Provide the (X, Y) coordinate of the cell's center where the given text is located.  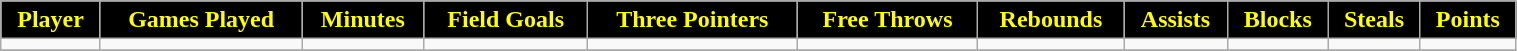
Rebounds (1051, 20)
Blocks (1278, 20)
Points (1468, 20)
Games Played (200, 20)
Player (51, 20)
Free Throws (888, 20)
Three Pointers (692, 20)
Steals (1374, 20)
Field Goals (506, 20)
Minutes (363, 20)
Assists (1176, 20)
